For the text-containing cell, return its midpoint in [x, y] coordinate format. 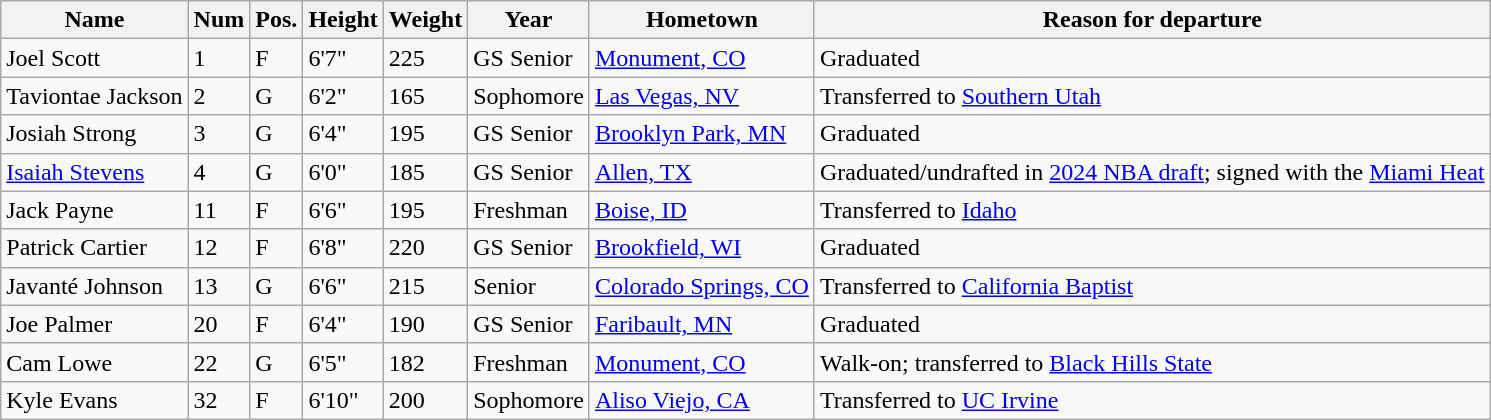
Transferred to Idaho [1152, 210]
Transferred to UC Irvine [1152, 400]
12 [219, 248]
200 [425, 400]
Aliso Viejo, CA [702, 400]
6'8" [343, 248]
32 [219, 400]
215 [425, 286]
225 [425, 58]
Transferred to California Baptist [1152, 286]
Height [343, 20]
Senior [529, 286]
20 [219, 324]
6'2" [343, 96]
Year [529, 20]
Cam Lowe [94, 362]
Num [219, 20]
Isaiah Stevens [94, 172]
Pos. [276, 20]
Joel Scott [94, 58]
Allen, TX [702, 172]
Reason for departure [1152, 20]
Walk-on; transferred to Black Hills State [1152, 362]
Brookfield, WI [702, 248]
190 [425, 324]
22 [219, 362]
4 [219, 172]
Patrick Cartier [94, 248]
11 [219, 210]
3 [219, 134]
Name [94, 20]
Boise, ID [702, 210]
165 [425, 96]
2 [219, 96]
Josiah Strong [94, 134]
Jack Payne [94, 210]
Brooklyn Park, MN [702, 134]
220 [425, 248]
6'10" [343, 400]
6'0" [343, 172]
Hometown [702, 20]
Weight [425, 20]
Joe Palmer [94, 324]
Javanté Johnson [94, 286]
Taviontae Jackson [94, 96]
Graduated/undrafted in 2024 NBA draft; signed with the Miami Heat [1152, 172]
182 [425, 362]
Faribault, MN [702, 324]
1 [219, 58]
6'7" [343, 58]
Las Vegas, NV [702, 96]
Transferred to Southern Utah [1152, 96]
Colorado Springs, CO [702, 286]
Kyle Evans [94, 400]
185 [425, 172]
6'5" [343, 362]
13 [219, 286]
